Detect which cell encompasses the target text, then output its [X, Y] center coordinate. 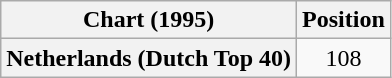
Netherlands (Dutch Top 40) [149, 58]
Chart (1995) [149, 20]
108 [344, 58]
Position [344, 20]
